Locate the cell with the specified text and output its (x, y) center coordinate. 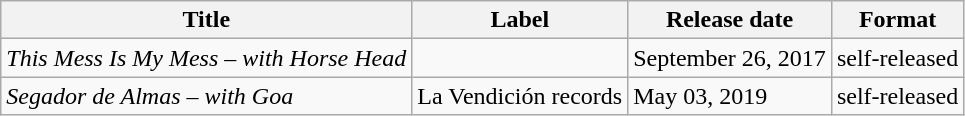
This Mess Is My Mess – with Horse Head (206, 58)
Label (520, 20)
May 03, 2019 (730, 96)
Format (897, 20)
September 26, 2017 (730, 58)
La Vendición records (520, 96)
Release date (730, 20)
Title (206, 20)
Segador de Almas – with Goa (206, 96)
